Search for the cell housing the specified text and yield its [X, Y] center coordinate. 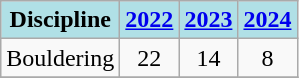
22 [150, 58]
2023 [208, 20]
Bouldering [60, 58]
14 [208, 58]
2024 [268, 20]
Discipline [60, 20]
2022 [150, 20]
8 [268, 58]
